Output the [X, Y] coordinate of the center of the cell containing the given text.  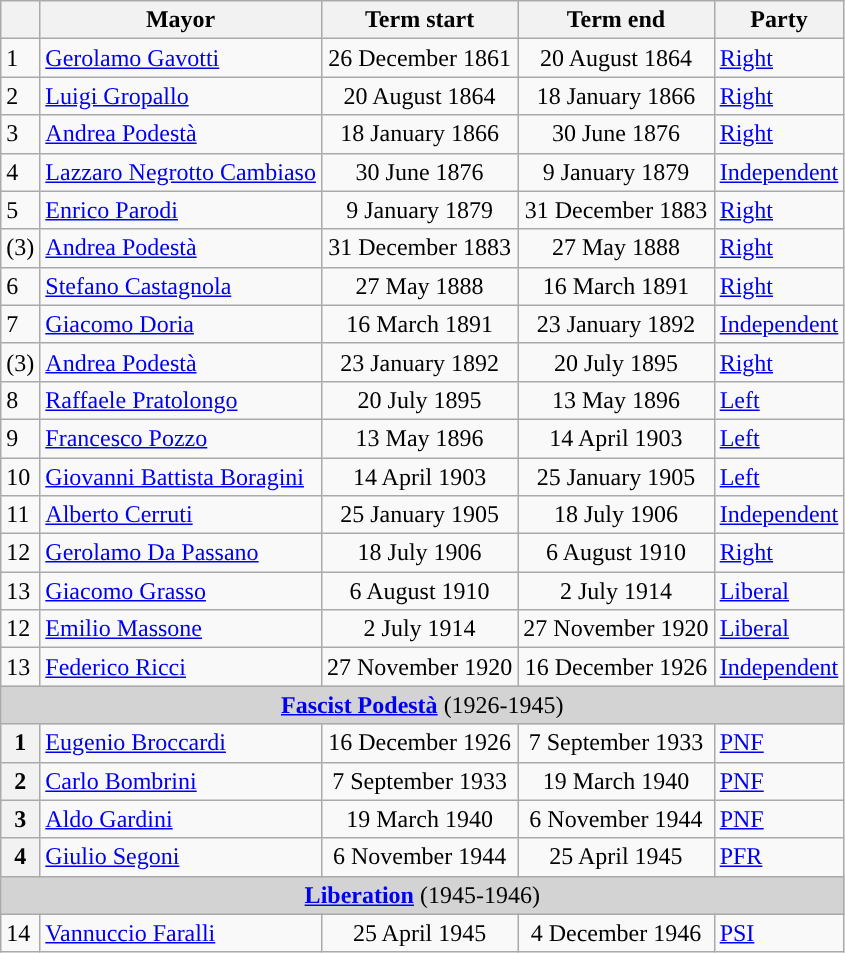
Federico Ricci [181, 667]
Liberation (1945-1946) [422, 895]
Term end [616, 20]
8 [20, 400]
Emilio Massone [181, 629]
Stefano Castagnola [181, 286]
Party [779, 20]
Eugenio Broccardi [181, 743]
7 [20, 324]
Carlo Bombrini [181, 781]
Giacomo Grasso [181, 591]
Alberto Cerruti [181, 515]
Mayor [181, 20]
Giacomo Doria [181, 324]
Vannuccio Faralli [181, 933]
Giovanni Battista Boragini [181, 477]
Gerolamo Gavotti [181, 58]
PFR [779, 857]
Luigi Gropallo [181, 96]
Term start [419, 20]
9 [20, 438]
Aldo Gardini [181, 819]
Lazzaro Negrotto Cambiaso [181, 172]
Giulio Segoni [181, 857]
Gerolamo Da Passano [181, 553]
5 [20, 210]
10 [20, 477]
Fascist Podestà (1926-1945) [422, 705]
4 December 1946 [616, 933]
6 [20, 286]
26 December 1861 [419, 58]
14 [20, 933]
PSI [779, 933]
Raffaele Pratolongo [181, 400]
11 [20, 515]
Francesco Pozzo [181, 438]
Enrico Parodi [181, 210]
